Find where the given text appears and provide that cell's center as (x, y) coordinate. 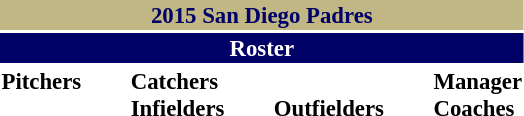
Roster (262, 48)
2015 San Diego Padres (262, 15)
